Capture the cell that displays the provided text and extract its [x, y] central coordinate. 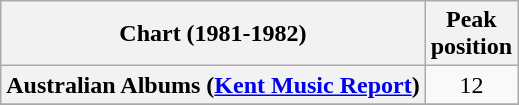
Peakposition [471, 34]
Chart (1981-1982) [213, 34]
12 [471, 85]
Australian Albums (Kent Music Report) [213, 85]
